Capture the cell that displays the provided text and extract its [x, y] central coordinate. 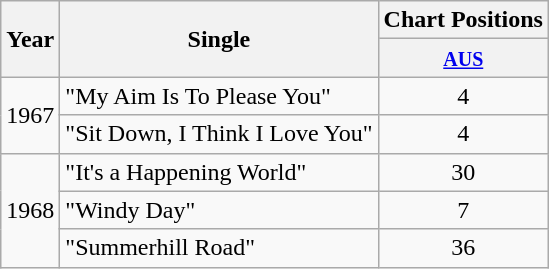
Chart Positions [463, 20]
7 [463, 210]
"It's a Happening World" [219, 172]
"Summerhill Road" [219, 248]
30 [463, 172]
AUS [463, 58]
"My Aim Is To Please You" [219, 96]
36 [463, 248]
1968 [30, 210]
"Sit Down, I Think I Love You" [219, 134]
Single [219, 39]
Year [30, 39]
"Windy Day" [219, 210]
1967 [30, 115]
